Return the (X, Y) coordinate for the center point of the cell that contains the specified text.  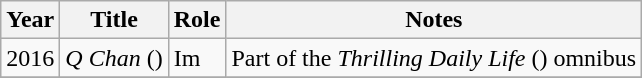
Role (197, 20)
Q Chan () (114, 58)
Notes (434, 20)
2016 (30, 58)
Im (197, 58)
Part of the Thrilling Daily Life () omnibus (434, 58)
Title (114, 20)
Year (30, 20)
